Search for the cell housing the specified text and yield its (x, y) center coordinate. 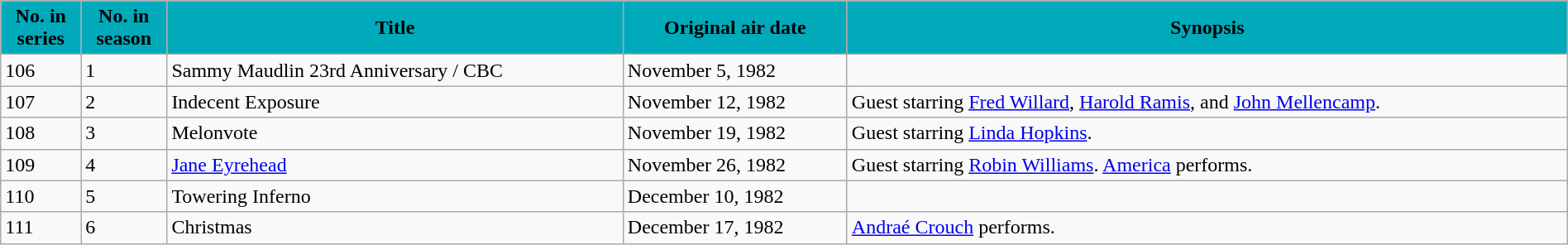
109 (41, 165)
November 19, 1982 (734, 133)
Andraé Crouch performs. (1207, 228)
No. in series (41, 28)
Christmas (395, 228)
November 5, 1982 (734, 70)
December 10, 1982 (734, 196)
Guest starring Linda Hopkins. (1207, 133)
Jane Eyrehead (395, 165)
Guest starring Robin Williams. America performs. (1207, 165)
Indecent Exposure (395, 102)
106 (41, 70)
Original air date (734, 28)
6 (124, 228)
4 (124, 165)
Towering Inferno (395, 196)
3 (124, 133)
November 26, 1982 (734, 165)
Sammy Maudlin 23rd Anniversary / CBC (395, 70)
110 (41, 196)
5 (124, 196)
108 (41, 133)
Melonvote (395, 133)
1 (124, 70)
No. in season (124, 28)
Synopsis (1207, 28)
2 (124, 102)
Guest starring Fred Willard, Harold Ramis, and John Mellencamp. (1207, 102)
Title (395, 28)
November 12, 1982 (734, 102)
111 (41, 228)
December 17, 1982 (734, 228)
107 (41, 102)
